Scan for the cell matching the given text and deliver its (X, Y) coordinate at center. 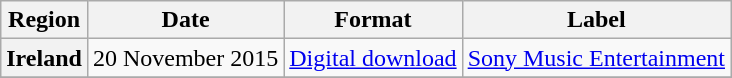
Ireland (44, 58)
Digital download (373, 58)
Region (44, 20)
Sony Music Entertainment (596, 58)
Date (185, 20)
Format (373, 20)
20 November 2015 (185, 58)
Label (596, 20)
